For the text-containing cell, return its midpoint in (x, y) coordinate format. 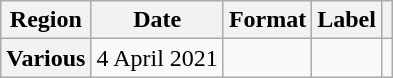
Format (267, 20)
Various (46, 58)
Label (347, 20)
4 April 2021 (157, 58)
Region (46, 20)
Date (157, 20)
